Capture the cell that displays the provided text and extract its (x, y) central coordinate. 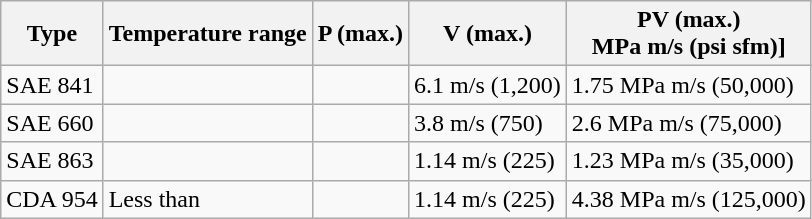
2.6 MPa m/s (75,000) (688, 123)
SAE 660 (52, 123)
SAE 863 (52, 161)
1.23 MPa m/s (35,000) (688, 161)
6.1 m/s (1,200) (488, 85)
1.75 MPa m/s (50,000) (688, 85)
PV (max.) MPa m/s (psi sfm)] (688, 34)
SAE 841 (52, 85)
4.38 MPa m/s (125,000) (688, 199)
V (max.) (488, 34)
3.8 m/s (750) (488, 123)
P (max.) (360, 34)
Less than (208, 199)
CDA 954 (52, 199)
Type (52, 34)
Temperature range (208, 34)
